For the text-containing cell, return its midpoint in [x, y] coordinate format. 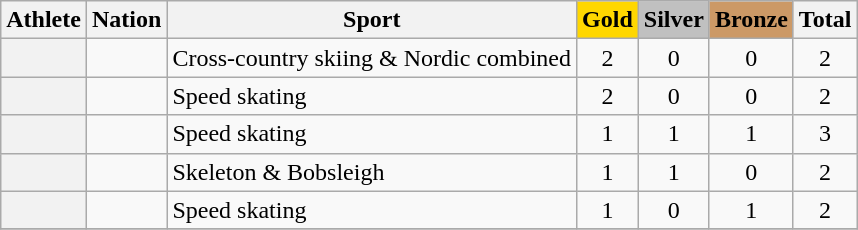
Silver [674, 20]
Gold [608, 20]
Bronze [751, 20]
Total [825, 20]
Nation [126, 20]
Athlete [44, 20]
Sport [372, 20]
Skeleton & Bobsleigh [372, 172]
3 [825, 134]
Cross-country skiing & Nordic combined [372, 58]
